Scan for the cell matching the given text and deliver its [x, y] coordinate at center. 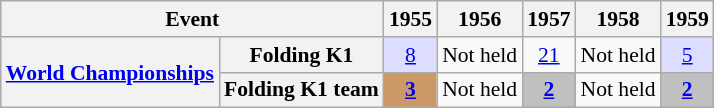
Folding K1 [302, 55]
1955 [410, 19]
1958 [618, 19]
Event [192, 19]
World Championships [110, 72]
3 [410, 90]
1956 [480, 19]
1957 [548, 19]
21 [548, 55]
8 [410, 55]
Folding K1 team [302, 90]
1959 [688, 19]
5 [688, 55]
